Identify which cell holds the provided text, then report its (X, Y) central coordinate. 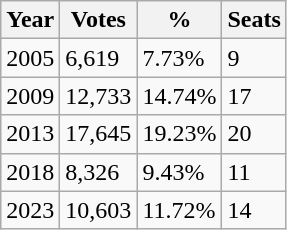
Year (30, 20)
9 (254, 58)
11 (254, 172)
2013 (30, 134)
14 (254, 210)
19.23% (180, 134)
10,603 (98, 210)
17 (254, 96)
8,326 (98, 172)
7.73% (180, 58)
9.43% (180, 172)
Votes (98, 20)
2005 (30, 58)
2009 (30, 96)
2023 (30, 210)
2018 (30, 172)
Seats (254, 20)
12,733 (98, 96)
11.72% (180, 210)
17,645 (98, 134)
6,619 (98, 58)
20 (254, 134)
14.74% (180, 96)
% (180, 20)
